Identify which cell holds the provided text, then report its (x, y) central coordinate. 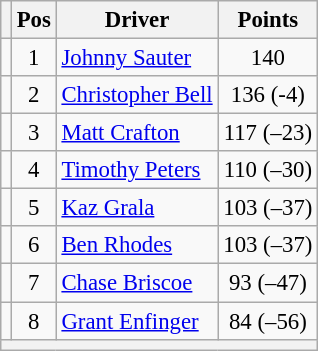
93 (–47) (268, 283)
Points (268, 20)
110 (–30) (268, 170)
Christopher Bell (137, 95)
136 (-4) (268, 95)
Johnny Sauter (137, 58)
8 (34, 321)
1 (34, 58)
Ben Rhodes (137, 245)
Chase Briscoe (137, 283)
84 (–56) (268, 321)
Kaz Grala (137, 208)
Pos (34, 20)
5 (34, 208)
4 (34, 170)
117 (–23) (268, 133)
Driver (137, 20)
Grant Enfinger (137, 321)
2 (34, 95)
3 (34, 133)
140 (268, 58)
7 (34, 283)
Timothy Peters (137, 170)
6 (34, 245)
Matt Crafton (137, 133)
